Determine the [X, Y] coordinate at the center of the cell enclosing the given text.  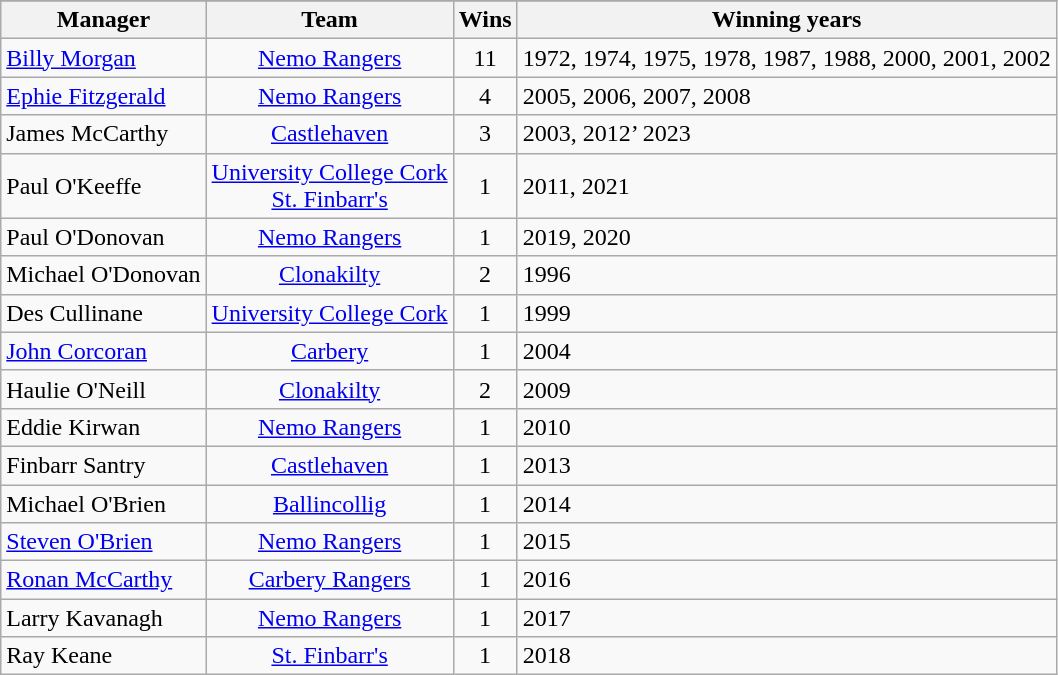
2016 [786, 580]
2005, 2006, 2007, 2008 [786, 96]
Winning years [786, 20]
Michael O'Brien [104, 503]
2018 [786, 656]
University College CorkSt. Finbarr's [330, 186]
Steven O'Brien [104, 542]
1999 [786, 313]
1972, 1974, 1975, 1978, 1987, 1988, 2000, 2001, 2002 [786, 58]
John Corcoran [104, 351]
Team [330, 20]
3 [485, 134]
2014 [786, 503]
Haulie O'Neill [104, 389]
Larry Kavanagh [104, 618]
Ballincollig [330, 503]
2003, 2012’ 2023 [786, 134]
University College Cork [330, 313]
2010 [786, 427]
2015 [786, 542]
Paul O'Keeffe [104, 186]
Billy Morgan [104, 58]
2004 [786, 351]
St. Finbarr's [330, 656]
Ronan McCarthy [104, 580]
Michael O'Donovan [104, 275]
2017 [786, 618]
2009 [786, 389]
James McCarthy [104, 134]
4 [485, 96]
Manager [104, 20]
Carbery Rangers [330, 580]
Wins [485, 20]
Finbarr Santry [104, 465]
Ephie Fitzgerald [104, 96]
Carbery [330, 351]
Eddie Kirwan [104, 427]
2013 [786, 465]
2019, 2020 [786, 237]
1996 [786, 275]
2011, 2021 [786, 186]
11 [485, 58]
Ray Keane [104, 656]
Paul O'Donovan [104, 237]
Des Cullinane [104, 313]
